From the cell containing the given text, extract its center point as (X, Y) coordinate. 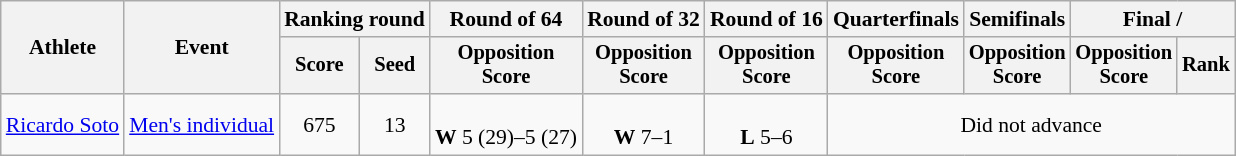
Athlete (62, 48)
Score (320, 66)
Round of 32 (644, 19)
675 (320, 124)
Rank (1206, 66)
Final / (1152, 19)
Round of 64 (506, 19)
Men's individual (202, 124)
L 5–6 (766, 124)
Event (202, 48)
Semifinals (1018, 19)
Round of 16 (766, 19)
Seed (395, 66)
W 5 (29)–5 (27) (506, 124)
13 (395, 124)
Ricardo Soto (62, 124)
Ranking round (354, 19)
W 7–1 (644, 124)
Did not advance (1032, 124)
Quarterfinals (896, 19)
